Identify which cell holds the provided text, then report its [X, Y] central coordinate. 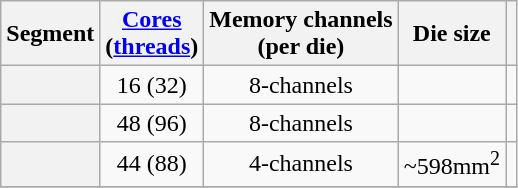
Die size [452, 34]
48 (96) [152, 123]
~598mm2 [452, 164]
16 (32) [152, 85]
Cores (threads) [152, 34]
Memory channels (per die) [301, 34]
Segment [50, 34]
4-channels [301, 164]
44 (88) [152, 164]
